Return (x, y) of the center of cell containing provided text 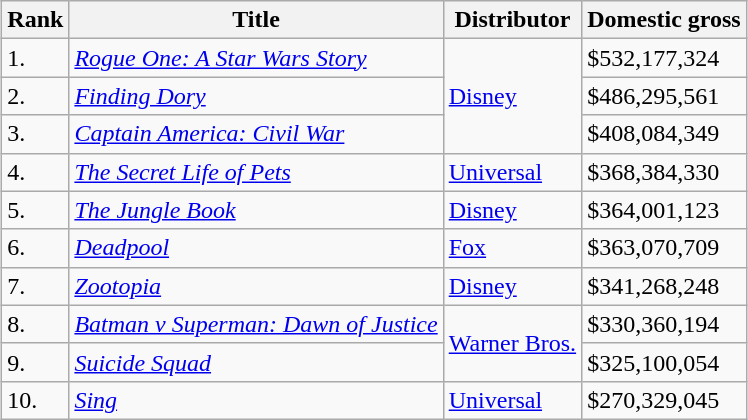
$532,177,324 (664, 58)
4. (36, 172)
Fox (512, 248)
Rank (36, 20)
7. (36, 286)
9. (36, 362)
$408,084,349 (664, 134)
Warner Bros. (512, 343)
Distributor (512, 20)
Suicide Squad (256, 362)
1. (36, 58)
$368,384,330 (664, 172)
Domestic gross (664, 20)
The Jungle Book (256, 210)
Deadpool (256, 248)
$363,070,709 (664, 248)
Rogue One: A Star Wars Story (256, 58)
$325,100,054 (664, 362)
The Secret Life of Pets (256, 172)
$486,295,561 (664, 96)
$364,001,123 (664, 210)
Finding Dory (256, 96)
5. (36, 210)
3. (36, 134)
2. (36, 96)
$330,360,194 (664, 324)
$270,329,045 (664, 400)
$341,268,248 (664, 286)
Zootopia (256, 286)
Captain America: Civil War (256, 134)
Sing (256, 400)
Batman v Superman: Dawn of Justice (256, 324)
8. (36, 324)
Title (256, 20)
10. (36, 400)
6. (36, 248)
